Identify which cell holds the provided text, then report its [x, y] central coordinate. 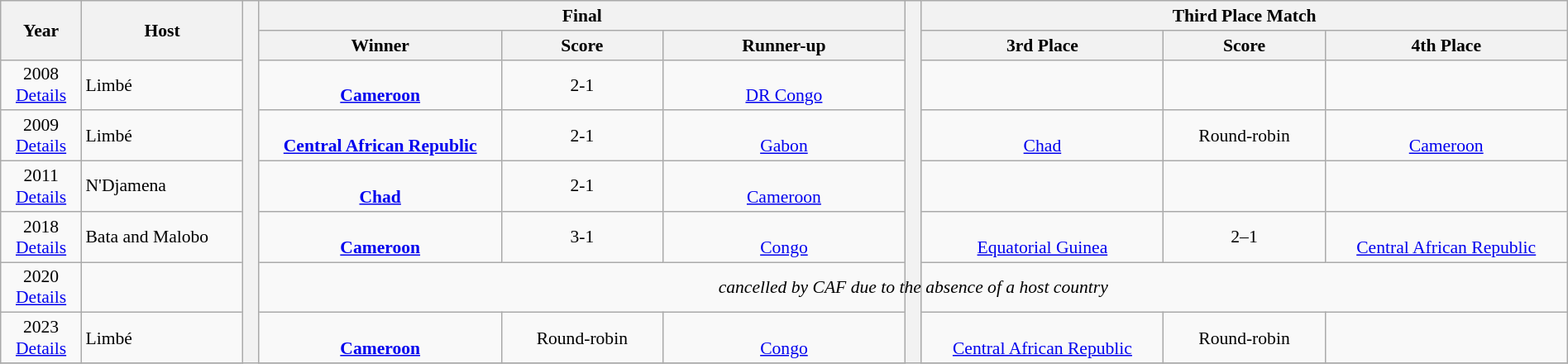
Final [582, 16]
Third Place Match [1244, 16]
Equatorial Guinea [1042, 237]
Winner [380, 45]
2020 Details [41, 288]
2011Details [41, 187]
Gabon [784, 136]
cancelled by CAF due to the absence of a host country [913, 288]
2023 Details [41, 338]
4th Place [1446, 45]
3rd Place [1042, 45]
N'Djamena [162, 187]
Host [162, 30]
3-1 [582, 237]
2009Details [41, 136]
Year [41, 30]
Runner-up [784, 45]
Bata and Malobo [162, 237]
2018 Details [41, 237]
2–1 [1244, 237]
DR Congo [784, 84]
2008 Details [41, 84]
